Find where the given text appears and provide that cell's center as [X, Y] coordinate. 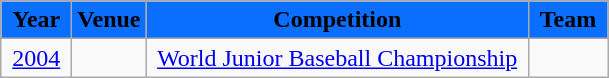
Venue [109, 20]
World Junior Baseball Championship [338, 58]
2004 [36, 58]
Competition [338, 20]
Year [36, 20]
Team [568, 20]
